Detect which cell encompasses the target text, then output its (X, Y) center coordinate. 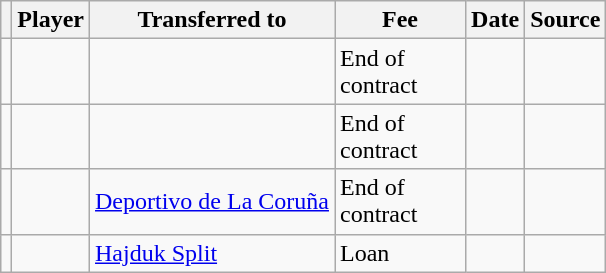
Fee (400, 20)
Date (496, 20)
Player (51, 20)
Transferred to (212, 20)
Loan (400, 253)
Deportivo de La Coruña (212, 202)
Hajduk Split (212, 253)
Source (566, 20)
